From the cell containing the given text, extract its center point as (x, y) coordinate. 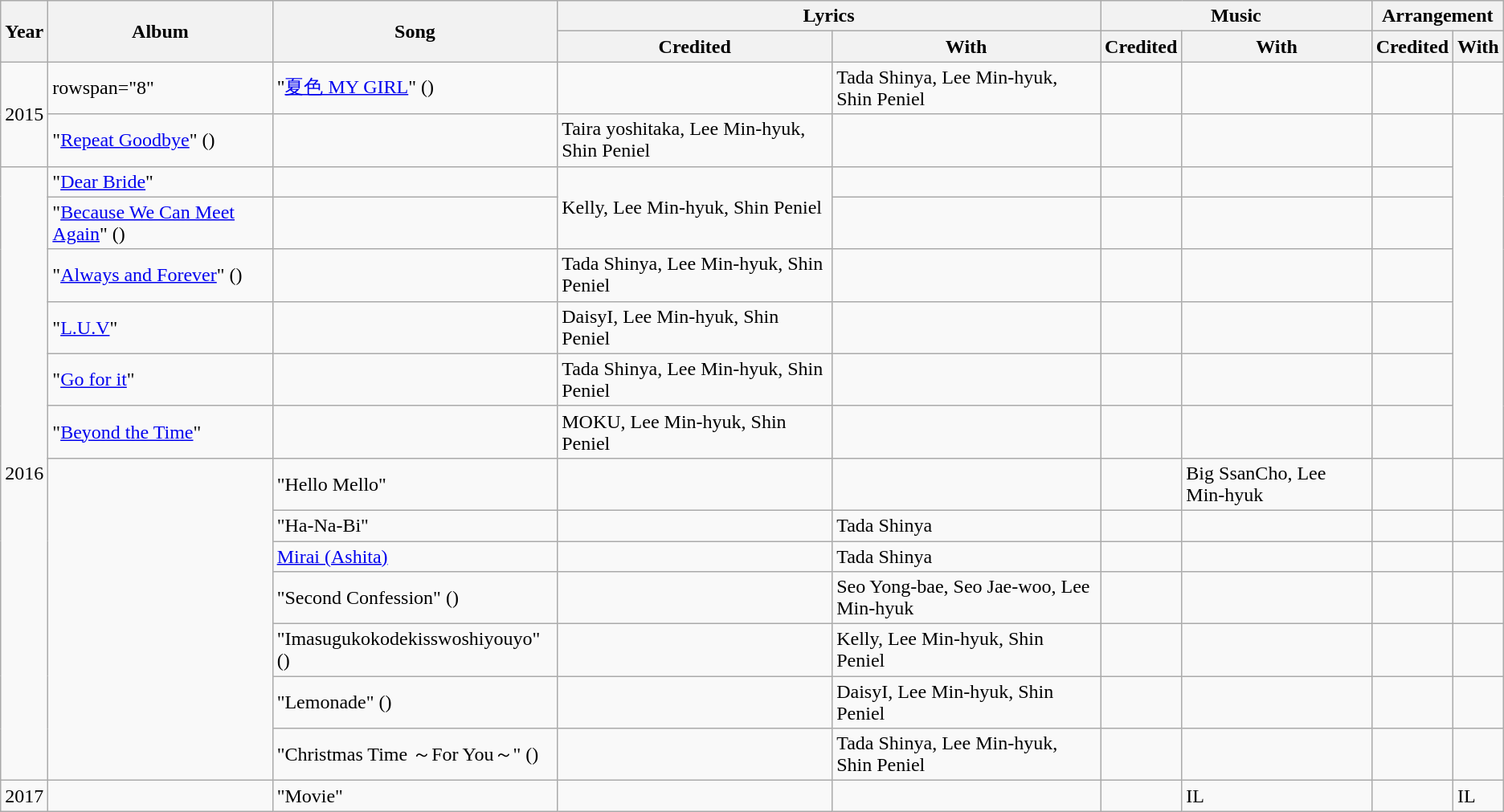
Music (1236, 16)
"Imasugukokodekisswoshiyouyo" () (415, 651)
"Dear Bride" (161, 182)
Song (415, 31)
Album (161, 31)
"Repeat Goodbye" () (161, 140)
Mirai (Ashita) (415, 557)
Arrangement (1437, 16)
2015 (24, 114)
"夏色 MY GIRL" () (415, 88)
"Ha-Na-Bi" (415, 525)
2016 (24, 474)
Big SsanCho, Lee Min-hyuk (1277, 484)
Year (24, 31)
"Christmas Time ～For You～" () (415, 755)
Taira yoshitaka, Lee Min-hyuk, Shin Peniel (695, 140)
2017 (24, 796)
Seo Yong-bae, Seo Jae-woo, Lee Min-hyuk (967, 598)
"Beyond the Time" (161, 432)
Lyrics (829, 16)
"Go for it" (161, 379)
"Because We Can Meet Again" () (161, 223)
"Hello Mello" (415, 484)
MOKU, Lee Min-hyuk, Shin Peniel (695, 432)
rowspan="8" (161, 88)
"Always and Forever" () (161, 275)
"L.U.V" (161, 328)
"Second Confession" () (415, 598)
"Lemonade" () (415, 702)
"Movie" (415, 796)
